Determine the [x, y] coordinate at the center of the cell enclosing the given text.  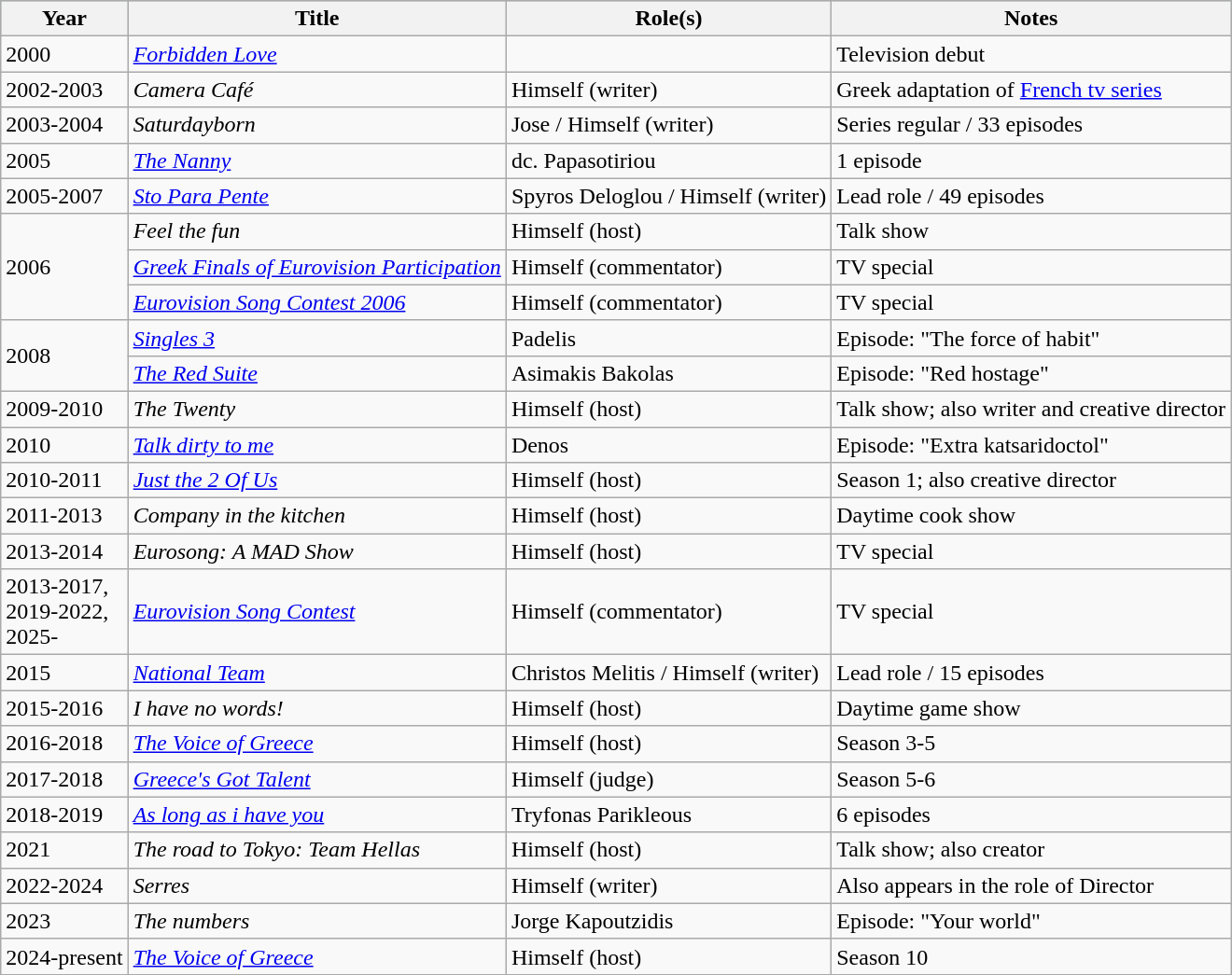
Spyros Deloglou / Himself (writer) [668, 196]
Singles 3 [317, 338]
Television debut [1031, 54]
2005-2007 [64, 196]
Episode: "The force of habit" [1031, 338]
Greek adaptation of French tv series [1031, 90]
dc. Papasotiriou [668, 160]
Talk show; also writer and creative director [1031, 409]
Jose / Himself (writer) [668, 125]
Season 1; also creative director [1031, 481]
Jorge Kapoutzidis [668, 921]
Lead role / 15 episodes [1031, 673]
Forbidden Love [317, 54]
2008 [64, 355]
Feel the fun [317, 231]
Greek Finals of Eurovision Participation [317, 267]
As long as i have you [317, 815]
Asimakis Bakolas [668, 373]
Talk show; also creator [1031, 850]
Lead role / 49 episodes [1031, 196]
Christos Melitis / Himself (writer) [668, 673]
2017-2018 [64, 779]
The Red Suite [317, 373]
Camera Café [317, 90]
The Twenty [317, 409]
Greece's Got Talent [317, 779]
National Team [317, 673]
Sto Para Pente [317, 196]
2010-2011 [64, 481]
2015 [64, 673]
2006 [64, 267]
Daytime game show [1031, 708]
Company in the kitchen [317, 516]
Denos [668, 445]
2009-2010 [64, 409]
2005 [64, 160]
Eurovision Song Contest 2006 [317, 302]
2018-2019 [64, 815]
2021 [64, 850]
Himself (judge) [668, 779]
The Nanny [317, 160]
Title [317, 19]
Also appears in the role of Director [1031, 885]
6 episodes [1031, 815]
2015-2016 [64, 708]
Serres [317, 885]
Eurovision Song Contest [317, 612]
Season 3-5 [1031, 744]
Daytime cook show [1031, 516]
2003-2004 [64, 125]
2016-2018 [64, 744]
Season 5-6 [1031, 779]
Role(s) [668, 19]
Series regular / 33 episodes [1031, 125]
Just the 2 Of Us [317, 481]
Padelis [668, 338]
Episode: "Red hostage" [1031, 373]
The road to Tokyo: Team Hellas [317, 850]
Notes [1031, 19]
2000 [64, 54]
Episode: "Extra katsaridoctol" [1031, 445]
Tryfonas Parikleous [668, 815]
Year [64, 19]
Saturdayborn [317, 125]
2010 [64, 445]
2011-2013 [64, 516]
1 episode [1031, 160]
Talk show [1031, 231]
2023 [64, 921]
The numbers [317, 921]
Talk dirty to me [317, 445]
Season 10 [1031, 956]
2022-2024 [64, 885]
2013-2014 [64, 551]
Episode: "Your world" [1031, 921]
Eurosong: A MAD Show [317, 551]
2013-2017,2019-2022,2025- [64, 612]
I have no words! [317, 708]
2002-2003 [64, 90]
2024-present [64, 956]
